Find where the given text appears and provide that cell's center as (x, y) coordinate. 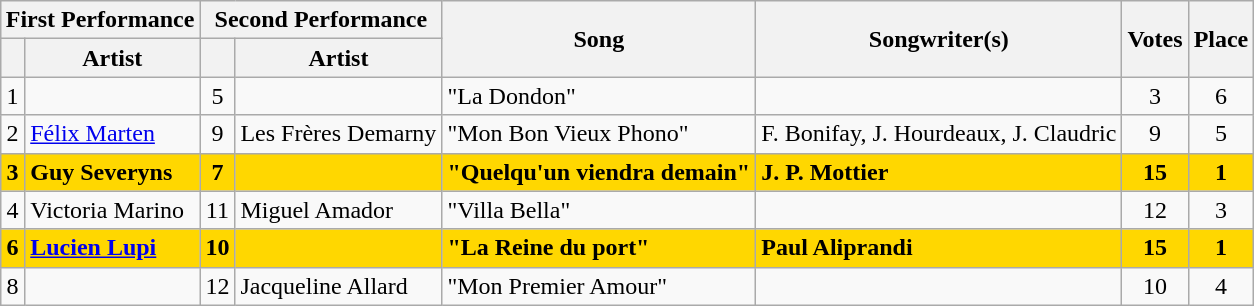
Victoria Marino (112, 210)
First Performance (100, 20)
Lucien Lupi (112, 248)
Place (1221, 39)
Second Performance (321, 20)
8 (12, 286)
Félix Marten (112, 134)
"Mon Bon Vieux Phono" (599, 134)
Guy Severyns (112, 172)
"La Dondon" (599, 96)
Song (599, 39)
Songwriter(s) (939, 39)
J. P. Mottier (939, 172)
Paul Aliprandi (939, 248)
Miguel Amador (338, 210)
7 (218, 172)
2 (12, 134)
Votes (1155, 39)
"Villa Bella" (599, 210)
"Mon Premier Amour" (599, 286)
Les Frères Demarny (338, 134)
"Quelqu'un viendra demain" (599, 172)
Jacqueline Allard (338, 286)
11 (218, 210)
"La Reine du port" (599, 248)
F. Bonifay, J. Hourdeaux, J. Claudric (939, 134)
